Locate the cell with the specified text and output its [x, y] center coordinate. 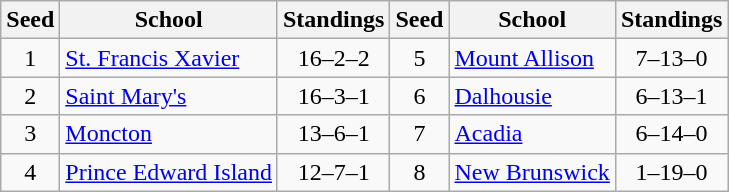
16–2–2 [333, 58]
12–7–1 [333, 172]
New Brunswick [532, 172]
8 [420, 172]
Saint Mary's [169, 96]
6–13–1 [671, 96]
13–6–1 [333, 134]
St. Francis Xavier [169, 58]
5 [420, 58]
6 [420, 96]
Dalhousie [532, 96]
Prince Edward Island [169, 172]
4 [30, 172]
3 [30, 134]
16–3–1 [333, 96]
Mount Allison [532, 58]
Moncton [169, 134]
Acadia [532, 134]
1–19–0 [671, 172]
7–13–0 [671, 58]
2 [30, 96]
1 [30, 58]
7 [420, 134]
6–14–0 [671, 134]
